Output the (x, y) coordinate of the center of the cell containing the given text.  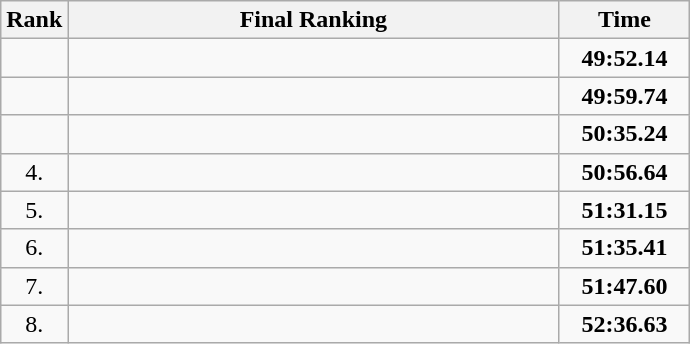
Rank (34, 20)
49:52.14 (624, 58)
4. (34, 172)
51:31.15 (624, 210)
51:47.60 (624, 286)
5. (34, 210)
Time (624, 20)
8. (34, 324)
52:36.63 (624, 324)
51:35.41 (624, 248)
6. (34, 248)
50:56.64 (624, 172)
50:35.24 (624, 134)
7. (34, 286)
Final Ranking (314, 20)
49:59.74 (624, 96)
